Pinpoint the cell where the given text exists, returning its [X, Y] midpoint coordinate. 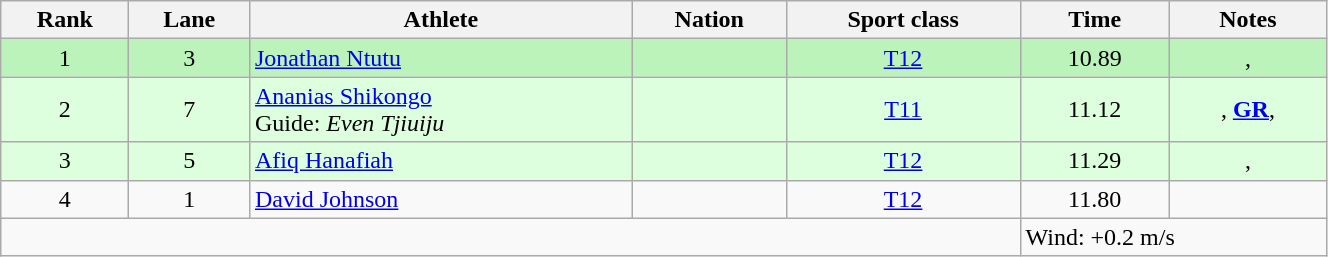
11.12 [1094, 110]
Sport class [903, 20]
Nation [709, 20]
Afiq Hanafiah [440, 161]
Time [1094, 20]
Notes [1248, 20]
Lane [190, 20]
4 [65, 199]
David Johnson [440, 199]
10.89 [1094, 58]
11.80 [1094, 199]
11.29 [1094, 161]
2 [65, 110]
Jonathan Ntutu [440, 58]
5 [190, 161]
Wind: +0.2 m/s [1173, 237]
Ananias ShikongoGuide: Even Tjiuiju [440, 110]
, GR, [1248, 110]
7 [190, 110]
Athlete [440, 20]
T11 [903, 110]
Rank [65, 20]
